Output the (x, y) coordinate of the center of the cell containing the given text.  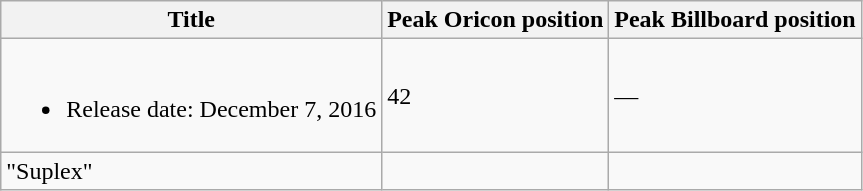
Peak Billboard position (735, 20)
"Suplex" (192, 171)
Release date: December 7, 2016 (192, 96)
Title (192, 20)
— (735, 96)
Peak Oricon position (496, 20)
42 (496, 96)
